Capture the cell that displays the provided text and extract its (X, Y) central coordinate. 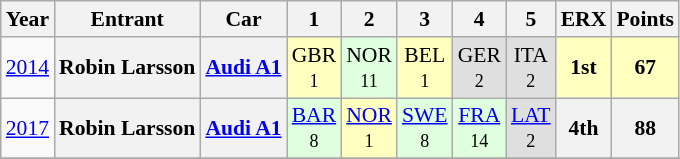
88 (645, 128)
Points (645, 19)
Car (243, 19)
BEL1 (425, 68)
ERX (584, 19)
4 (480, 19)
NOR11 (369, 68)
67 (645, 68)
2 (369, 19)
ITA2 (531, 68)
5 (531, 19)
Year (28, 19)
2017 (28, 128)
3 (425, 19)
BAR8 (314, 128)
4th (584, 128)
Entrant (127, 19)
SWE8 (425, 128)
GBR1 (314, 68)
LAT2 (531, 128)
FRA14 (480, 128)
GER2 (480, 68)
NOR1 (369, 128)
2014 (28, 68)
1st (584, 68)
1 (314, 19)
